Output the [X, Y] coordinate of the center of the cell containing the given text.  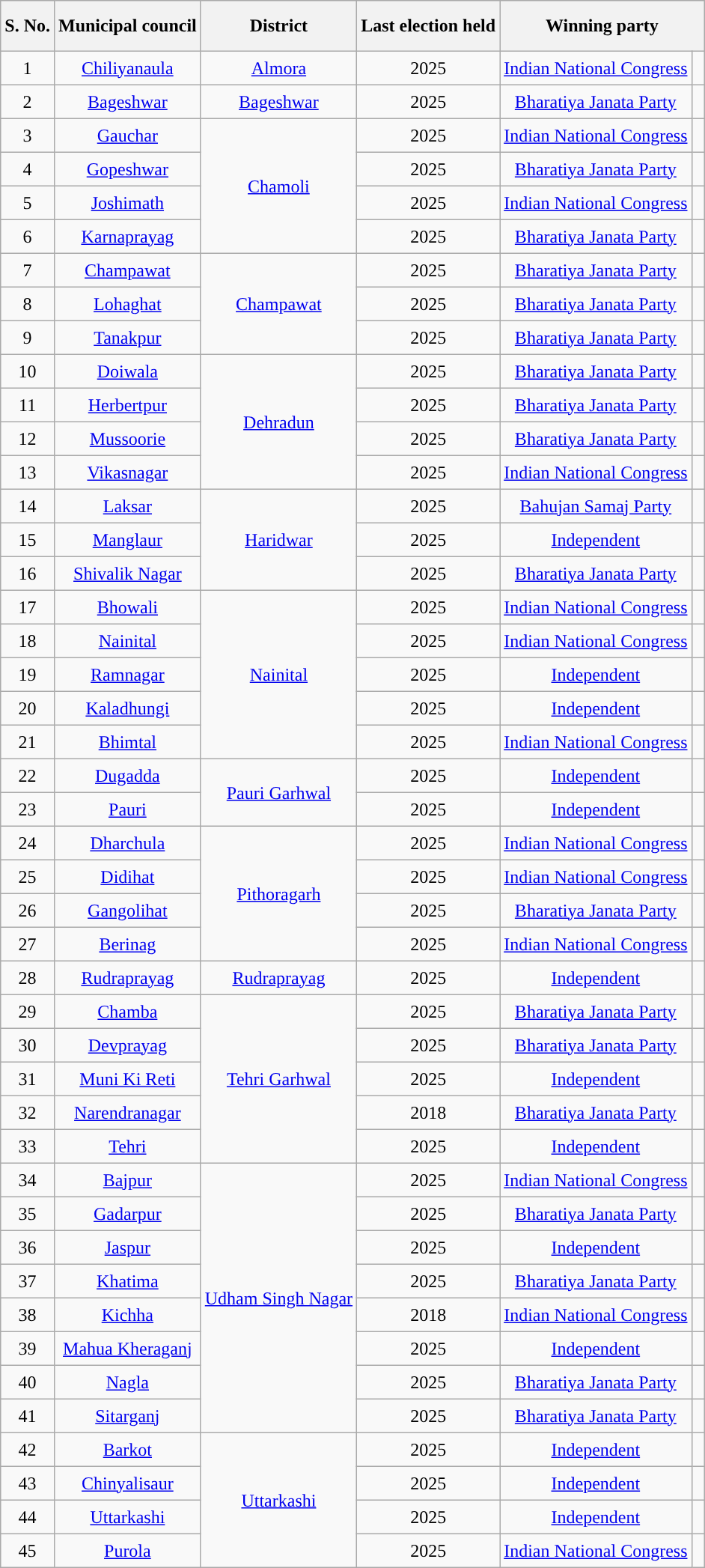
22 [28, 776]
Devprayag [127, 1045]
Khatima [127, 1280]
28 [28, 978]
6 [28, 237]
5 [28, 202]
Tehri [127, 1146]
Gangolihat [127, 911]
Gauchar [127, 135]
Haridwar [278, 539]
12 [28, 439]
Almora [278, 67]
4 [28, 169]
14 [28, 506]
10 [28, 371]
13 [28, 472]
19 [28, 674]
24 [28, 843]
Sitarganj [127, 1415]
11 [28, 404]
20 [28, 708]
Nagla [127, 1382]
Shivalik Nagar [127, 574]
Gopeshwar [127, 169]
Mahua Kheraganj [127, 1348]
33 [28, 1146]
41 [28, 1415]
Udham Singh Nagar [278, 1298]
Municipal council [127, 26]
7 [28, 270]
Kichha [127, 1315]
40 [28, 1382]
Barkot [127, 1450]
32 [28, 1113]
16 [28, 574]
30 [28, 1045]
Manglaur [127, 539]
21 [28, 741]
Dharchula [127, 843]
39 [28, 1348]
Muni Ki Reti [127, 1078]
Gadarpur [127, 1213]
Dehradun [278, 422]
Lohaghat [127, 304]
Ramnagar [127, 674]
2 [28, 102]
29 [28, 1011]
S. No. [28, 26]
Doiwala [127, 371]
Bhowali [127, 607]
44 [28, 1517]
43 [28, 1483]
Chamoli [278, 186]
District [278, 26]
Tanakpur [127, 337]
38 [28, 1315]
Narendranagar [127, 1113]
Kaladhungi [127, 708]
25 [28, 876]
Chiliyanaula [127, 67]
Laksar [127, 506]
42 [28, 1450]
26 [28, 911]
Karnaprayag [127, 237]
37 [28, 1280]
Bahujan Samaj Party [596, 506]
17 [28, 607]
8 [28, 304]
Chinyalisaur [127, 1483]
36 [28, 1248]
Vikasnagar [127, 472]
15 [28, 539]
34 [28, 1180]
Bhimtal [127, 741]
45 [28, 1550]
Didihat [127, 876]
Chamba [127, 1011]
Berinag [127, 943]
Purola [127, 1550]
Joshimath [127, 202]
23 [28, 809]
Dugadda [127, 776]
Pauri [127, 809]
Winning party [602, 26]
9 [28, 337]
Last election held [428, 26]
Herbertpur [127, 404]
Jaspur [127, 1248]
35 [28, 1213]
1 [28, 67]
27 [28, 943]
Bajpur [127, 1180]
3 [28, 135]
18 [28, 641]
Tehri Garhwal [278, 1078]
Mussoorie [127, 439]
Pauri Garhwal [278, 792]
31 [28, 1078]
Pithoragarh [278, 893]
